Detect which cell encompasses the target text, then output its (x, y) center coordinate. 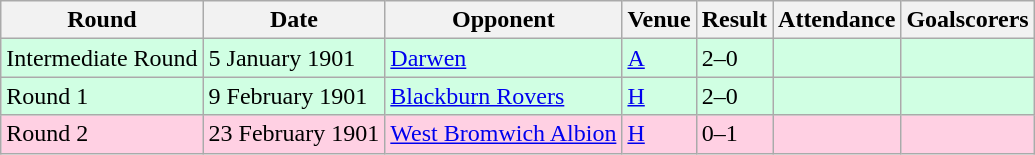
0–1 (734, 134)
Result (734, 20)
Date (294, 20)
Goalscorers (968, 20)
Darwen (504, 58)
A (659, 58)
23 February 1901 (294, 134)
5 January 1901 (294, 58)
West Bromwich Albion (504, 134)
Opponent (504, 20)
Venue (659, 20)
Intermediate Round (102, 58)
Attendance (837, 20)
9 February 1901 (294, 96)
Blackburn Rovers (504, 96)
Round 2 (102, 134)
Round (102, 20)
Round 1 (102, 96)
